Return [x, y] of the center of cell containing provided text 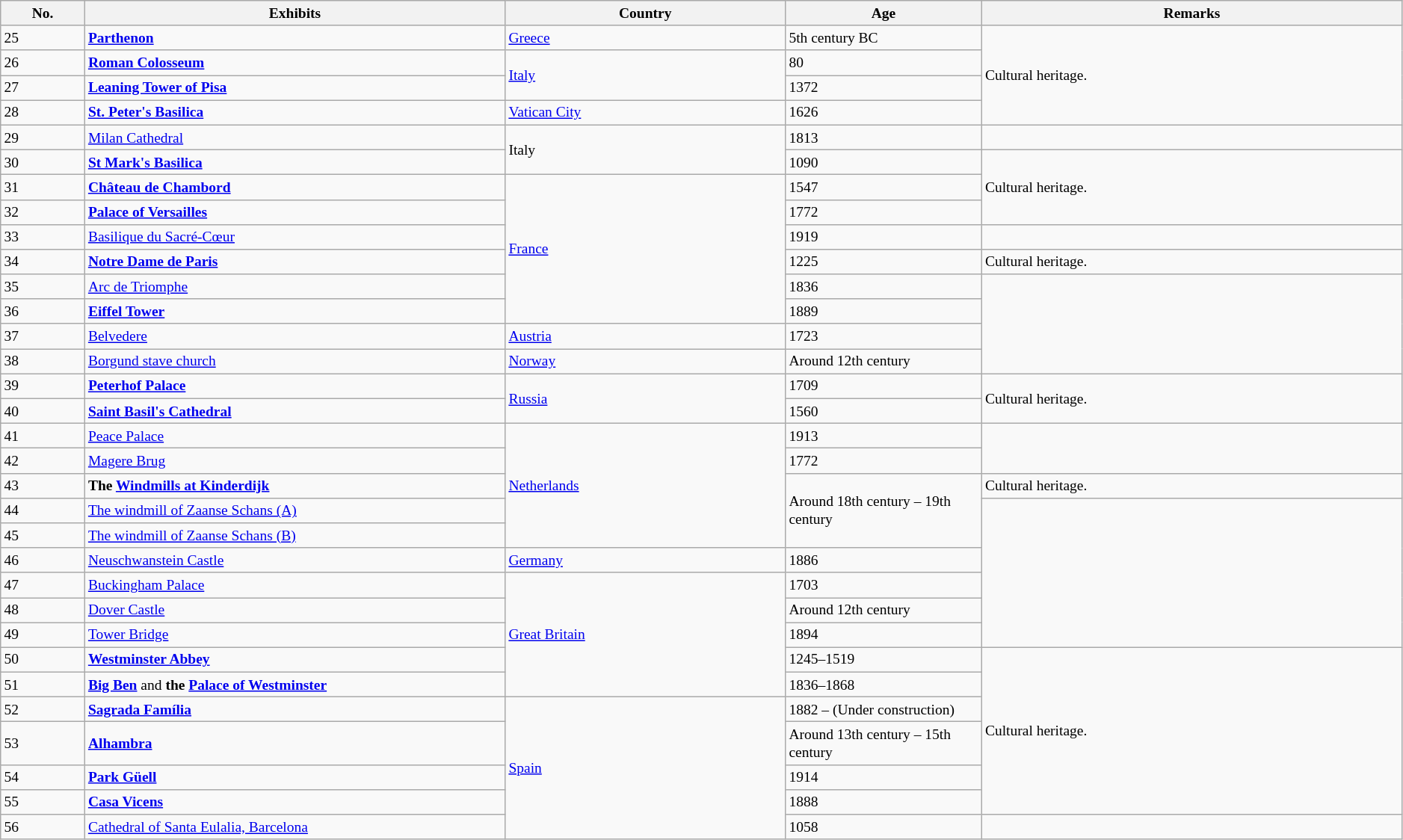
Spain [646, 768]
1225 [884, 262]
28 [43, 112]
France [646, 250]
1919 [884, 236]
Château de Chambord [295, 187]
1836–1868 [884, 685]
The windmill of Zaanse Schans (A) [295, 510]
1882 – (Under construction) [884, 710]
32 [43, 212]
80 [884, 63]
40 [43, 411]
1245–1519 [884, 659]
Basilique du Sacré-Cœur [295, 236]
1894 [884, 635]
Neuschwanstein Castle [295, 560]
Cathedral of Santa Eulalia, Barcelona [295, 827]
33 [43, 236]
Palace of Versailles [295, 212]
Peterhof Palace [295, 386]
41 [43, 436]
53 [43, 743]
47 [43, 584]
54 [43, 777]
Remarks [1191, 13]
St. Peter's Basilica [295, 112]
1560 [884, 411]
No. [43, 13]
1886 [884, 560]
Country [646, 13]
1889 [884, 311]
38 [43, 362]
5th century BC [884, 37]
27 [43, 88]
Park Güell [295, 777]
Alhambra [295, 743]
Big Ben and the Palace of Westminster [295, 685]
26 [43, 63]
48 [43, 610]
Great Britain [646, 634]
Magere Brug [295, 460]
Arc de Triomphe [295, 287]
Vatican City [646, 112]
Borgund stave church [295, 362]
1723 [884, 336]
Leaning Tower of Pisa [295, 88]
29 [43, 138]
Exhibits [295, 13]
55 [43, 801]
The Windmills at Kinderdijk [295, 486]
39 [43, 386]
52 [43, 710]
1058 [884, 827]
Casa Vicens [295, 801]
1888 [884, 801]
Around 18th century – 19th century [884, 510]
45 [43, 535]
43 [43, 486]
1914 [884, 777]
51 [43, 685]
Eiffel Tower [295, 311]
Roman Colosseum [295, 63]
30 [43, 161]
1090 [884, 161]
Parthenon [295, 37]
42 [43, 460]
Saint Basil's Cathedral [295, 411]
Notre Dame de Paris [295, 262]
1372 [884, 88]
1813 [884, 138]
Sagrada Família [295, 710]
Russia [646, 399]
St Mark's Basilica [295, 161]
44 [43, 510]
1709 [884, 386]
35 [43, 287]
Age [884, 13]
49 [43, 635]
25 [43, 37]
Westminster Abbey [295, 659]
Belvedere [295, 336]
Greece [646, 37]
46 [43, 560]
Germany [646, 560]
1836 [884, 287]
1913 [884, 436]
34 [43, 262]
Buckingham Palace [295, 584]
The windmill of Zaanse Schans (B) [295, 535]
1547 [884, 187]
Dover Castle [295, 610]
Austria [646, 336]
Norway [646, 362]
1626 [884, 112]
50 [43, 659]
56 [43, 827]
Peace Palace [295, 436]
31 [43, 187]
Milan Cathedral [295, 138]
1703 [884, 584]
Around 13th century – 15th century [884, 743]
36 [43, 311]
Tower Bridge [295, 635]
Netherlands [646, 486]
37 [43, 336]
